Capture the cell that displays the provided text and extract its (X, Y) central coordinate. 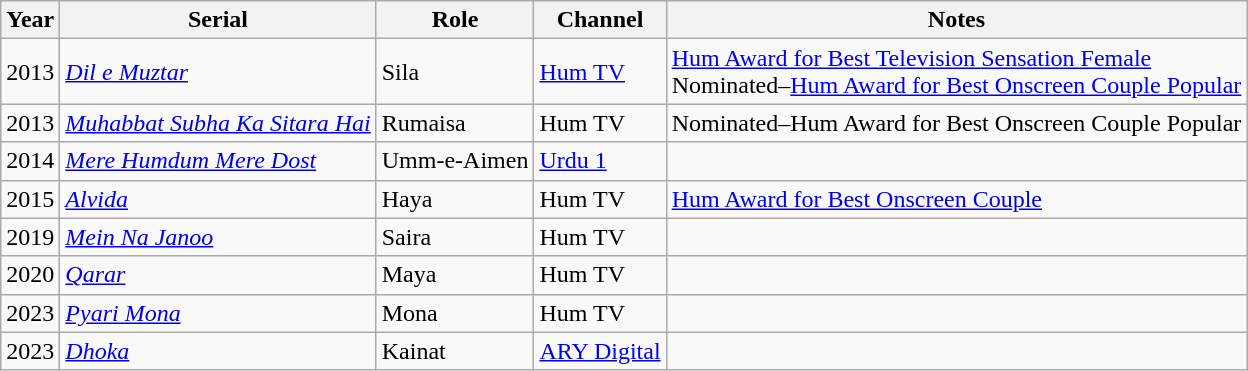
Umm-e-Aimen (455, 161)
2019 (30, 237)
ARY Digital (600, 351)
Kainat (455, 351)
Serial (218, 20)
Year (30, 20)
Dil e Muztar (218, 72)
Qarar (218, 275)
Nominated–Hum Award for Best Onscreen Couple Popular (956, 123)
Mein Na Janoo (218, 237)
Rumaisa (455, 123)
2020 (30, 275)
Muhabbat Subha Ka Sitara Hai (218, 123)
Channel (600, 20)
Pyari Mona (218, 313)
Haya (455, 199)
Sila (455, 72)
Notes (956, 20)
Role (455, 20)
Hum Award for Best Television Sensation FemaleNominated–Hum Award for Best Onscreen Couple Popular (956, 72)
2015 (30, 199)
Urdu 1 (600, 161)
2014 (30, 161)
Mona (455, 313)
Saira (455, 237)
Mere Humdum Mere Dost (218, 161)
Hum Award for Best Onscreen Couple (956, 199)
Dhoka (218, 351)
Alvida (218, 199)
Maya (455, 275)
